Determine the [X, Y] coordinate at the center of the cell enclosing the given text.  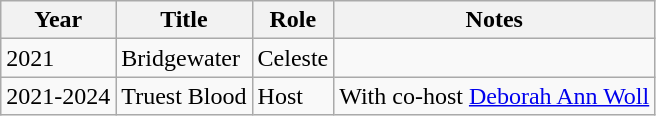
Year [58, 20]
With co-host Deborah Ann Woll [494, 96]
Host [293, 96]
Celeste [293, 58]
Truest Blood [184, 96]
Bridgewater [184, 58]
2021 [58, 58]
Notes [494, 20]
Role [293, 20]
Title [184, 20]
2021-2024 [58, 96]
